Return the (X, Y) coordinate for the center point of the cell that contains the specified text.  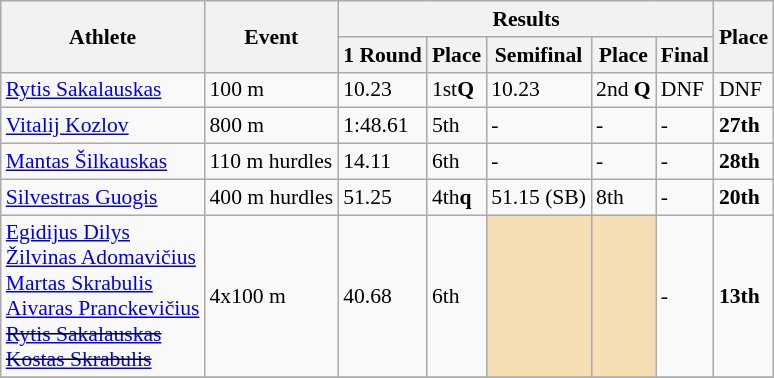
Semifinal (538, 55)
13th (744, 296)
20th (744, 197)
2nd Q (624, 90)
Results (526, 19)
27th (744, 126)
1 Round (382, 55)
Rytis Sakalauskas (103, 90)
1:48.61 (382, 126)
40.68 (382, 296)
4thq (456, 197)
400 m hurdles (271, 197)
51.25 (382, 197)
5th (456, 126)
Vitalij Kozlov (103, 126)
Silvestras Guogis (103, 197)
Event (271, 36)
800 m (271, 126)
8th (624, 197)
1stQ (456, 90)
Egidijus Dilys Žilvinas Adomavičius Martas Skrabulis Aivaras Pranckevičius Rytis Sakalauskas Kostas Skrabulis (103, 296)
28th (744, 162)
4x100 m (271, 296)
Final (685, 55)
14.11 (382, 162)
Mantas Šilkauskas (103, 162)
100 m (271, 90)
51.15 (SB) (538, 197)
110 m hurdles (271, 162)
Athlete (103, 36)
